Identify which cell holds the provided text, then report its [X, Y] central coordinate. 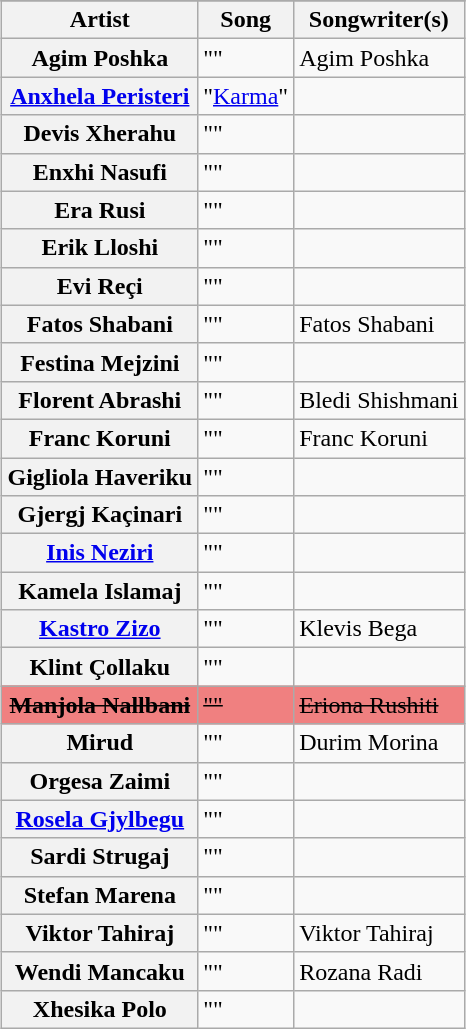
Rozana Radi [379, 971]
Evi Reçi [100, 286]
Durim Morina [379, 743]
Rosela Gjylbegu [100, 819]
Artist [100, 20]
Orgesa Zaimi [100, 781]
Klevis Bega [379, 629]
Songwriter(s) [379, 20]
Song [246, 20]
Erik Lloshi [100, 248]
Wendi Mancaku [100, 971]
Inis Neziri [100, 553]
Kastro Zizo [100, 629]
Sardi Strugaj [100, 857]
Bledi Shishmani [379, 400]
Manjola Nallbani [100, 705]
Gjergj Kaçinari [100, 515]
Festina Mejzini [100, 362]
Eriona Rushiti [379, 705]
Xhesika Polo [100, 1009]
"Karma" [246, 96]
Devis Xherahu [100, 134]
Gigliola Haveriku [100, 477]
Enxhi Nasufi [100, 172]
Klint Çollaku [100, 667]
Anxhela Peristeri [100, 96]
Kamela Islamaj [100, 591]
Stefan Marena [100, 895]
Mirud [100, 743]
Florent Abrashi [100, 400]
Era Rusi [100, 210]
